Scan for the cell matching the given text and deliver its [x, y] coordinate at center. 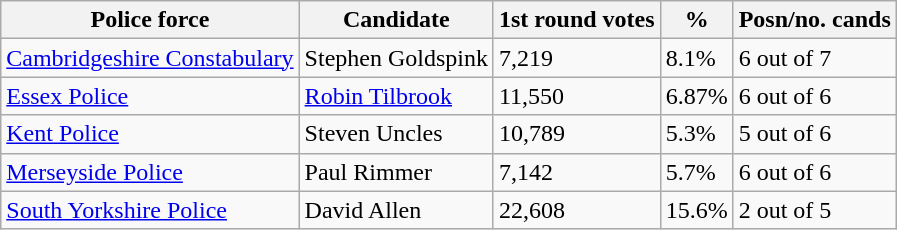
6 out of 7 [814, 58]
Merseyside Police [150, 172]
Essex Police [150, 96]
2 out of 5 [814, 210]
6.87% [696, 96]
Kent Police [150, 134]
7,219 [576, 58]
Candidate [396, 20]
Cambridgeshire Constabulary [150, 58]
% [696, 20]
South Yorkshire Police [150, 210]
10,789 [576, 134]
Paul Rimmer [396, 172]
8.1% [696, 58]
1st round votes [576, 20]
David Allen [396, 210]
Police force [150, 20]
Stephen Goldspink [396, 58]
5 out of 6 [814, 134]
7,142 [576, 172]
Robin Tilbrook [396, 96]
15.6% [696, 210]
Posn/no. cands [814, 20]
Steven Uncles [396, 134]
5.7% [696, 172]
11,550 [576, 96]
22,608 [576, 210]
5.3% [696, 134]
